Search for the cell housing the specified text and yield its (X, Y) center coordinate. 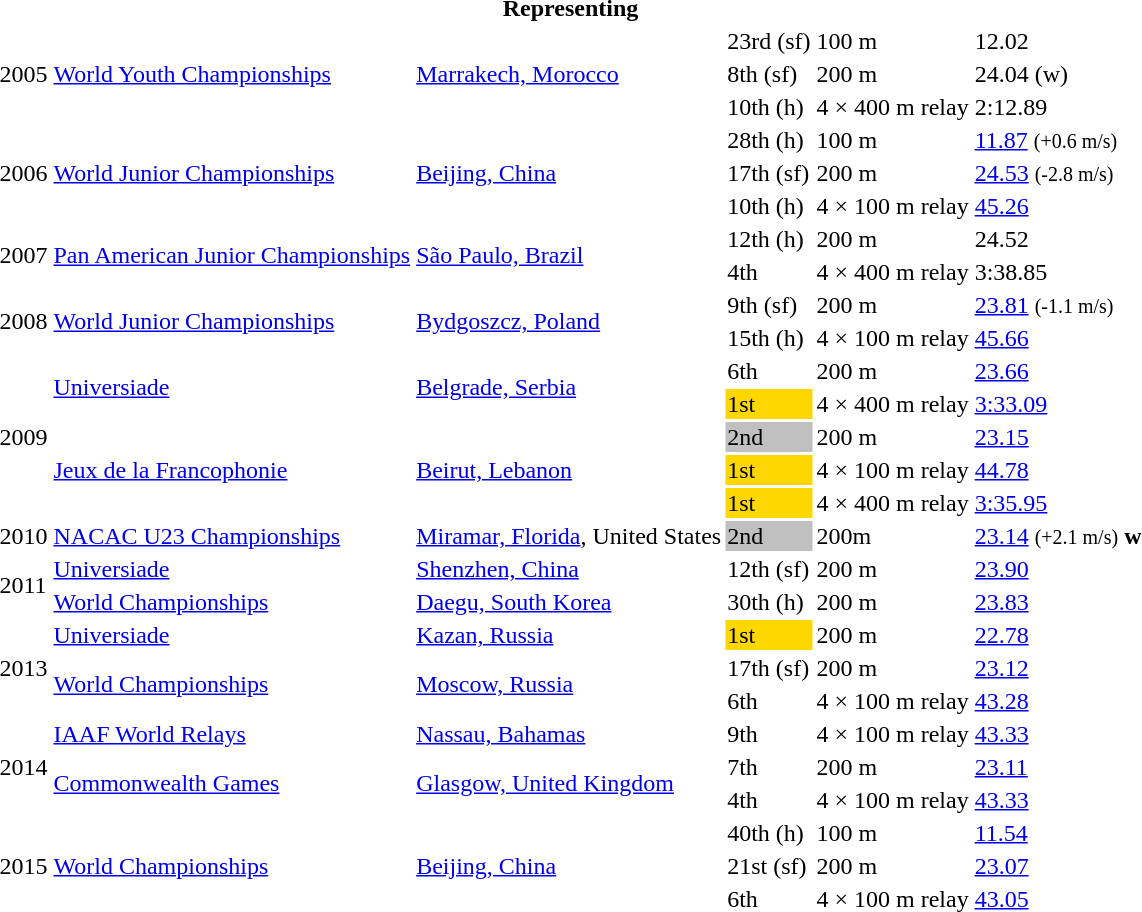
IAAF World Relays (232, 734)
Shenzhen, China (569, 569)
Kazan, Russia (569, 635)
12th (sf) (769, 569)
Daegu, South Korea (569, 602)
Beijing, China (569, 173)
Nassau, Bahamas (569, 734)
23rd (sf) (769, 41)
Pan American Junior Championships (232, 256)
Bydgoszcz, Poland (569, 322)
30th (h) (769, 602)
Marrakech, Morocco (569, 74)
9th (769, 734)
28th (h) (769, 140)
Jeux de la Francophonie (232, 470)
Belgrade, Serbia (569, 388)
40th (h) (769, 833)
Commonwealth Games (232, 784)
Beirut, Lebanon (569, 470)
Moscow, Russia (569, 684)
9th (sf) (769, 305)
12th (h) (769, 239)
7th (769, 767)
15th (h) (769, 338)
São Paulo, Brazil (569, 256)
21st (sf) (769, 866)
World Youth Championships (232, 74)
NACAC U23 Championships (232, 536)
Miramar, Florida, United States (569, 536)
8th (sf) (769, 74)
Glasgow, United Kingdom (569, 784)
200m (892, 536)
